Detect which cell encompasses the target text, then output its [X, Y] center coordinate. 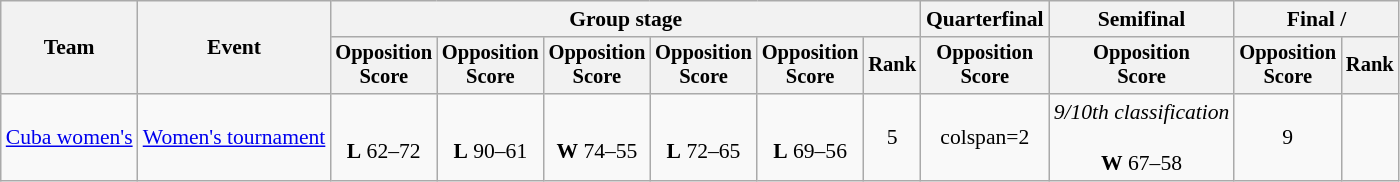
Group stage [626, 19]
9 [1288, 138]
Event [234, 48]
5 [892, 138]
9/10th classificationW 67–58 [1142, 138]
L 69–56 [810, 138]
L 90–61 [490, 138]
L 72–65 [704, 138]
W 74–55 [598, 138]
Cuba women's [70, 138]
L 62–72 [384, 138]
Final / [1316, 19]
colspan=2 [985, 138]
Semifinal [1142, 19]
Women's tournament [234, 138]
Team [70, 48]
Quarterfinal [985, 19]
